Return the [X, Y] coordinate for the center point of the cell that contains the specified text.  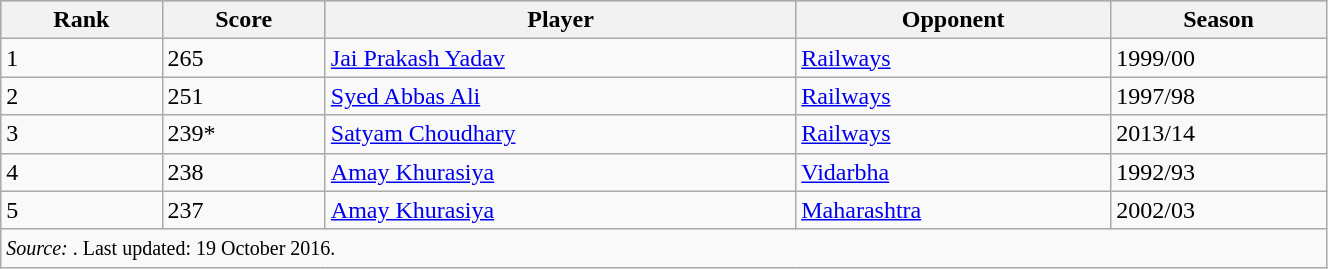
Season [1219, 20]
Rank [82, 20]
Satyam Choudhary [560, 134]
Maharashtra [954, 210]
1999/00 [1219, 58]
2013/14 [1219, 134]
237 [244, 210]
2 [82, 96]
5 [82, 210]
4 [82, 172]
Player [560, 20]
Opponent [954, 20]
2002/03 [1219, 210]
238 [244, 172]
1997/98 [1219, 96]
Jai Prakash Yadav [560, 58]
1 [82, 58]
3 [82, 134]
239* [244, 134]
251 [244, 96]
265 [244, 58]
Syed Abbas Ali [560, 96]
Score [244, 20]
1992/93 [1219, 172]
Source: . Last updated: 19 October 2016. [664, 248]
Vidarbha [954, 172]
